Find where the given text appears and provide that cell's center as [X, Y] coordinate. 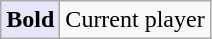
Bold [30, 20]
Current player [135, 20]
